Find where the given text appears and provide that cell's center as (X, Y) coordinate. 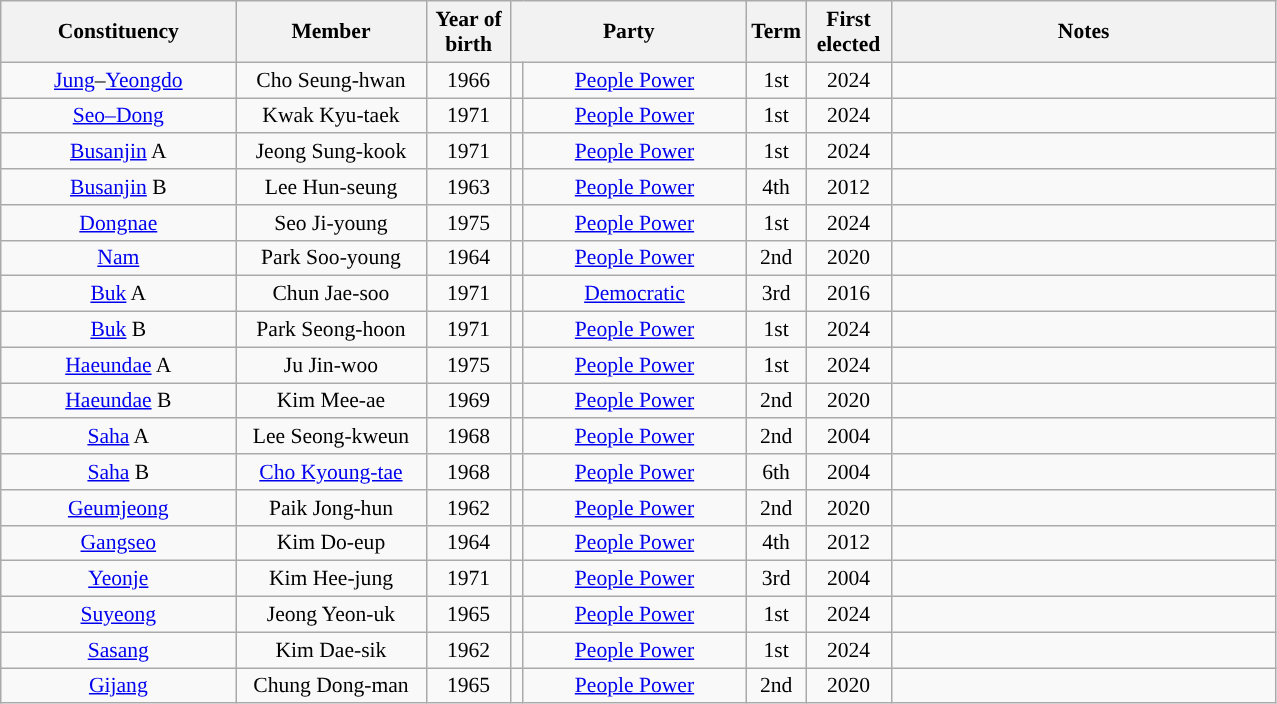
Chung Dong-man (331, 686)
Kwak Kyu-taek (331, 116)
Geumjeong (118, 508)
Chun Jae-soo (331, 294)
Gijang (118, 686)
Busanjin A (118, 152)
Cho Kyoung-tae (331, 472)
Gangseo (118, 543)
Haeundae A (118, 365)
Lee Hun-seung (331, 187)
Paik Jong-hun (331, 508)
Member (331, 32)
1963 (468, 187)
Party (628, 32)
Lee Seong-kweun (331, 437)
Seo–Dong (118, 116)
Kim Do-eup (331, 543)
Yeonje (118, 579)
Nam (118, 258)
Ju Jin-woo (331, 365)
Jeong Sung-kook (331, 152)
2016 (848, 294)
Kim Hee-jung (331, 579)
Buk A (118, 294)
Haeundae B (118, 401)
Busanjin B (118, 187)
Sasang (118, 650)
Year of birth (468, 32)
Term (776, 32)
Suyeong (118, 615)
Democratic (635, 294)
Jeong Yeon-uk (331, 615)
Saha B (118, 472)
Notes (1084, 32)
6th (776, 472)
Buk B (118, 330)
Constituency (118, 32)
Cho Seung-hwan (331, 80)
Park Soo-young (331, 258)
Dongnae (118, 223)
Kim Mee-ae (331, 401)
Saha A (118, 437)
Park Seong-hoon (331, 330)
1969 (468, 401)
Seo Ji-young (331, 223)
Jung–Yeongdo (118, 80)
Kim Dae-sik (331, 650)
1966 (468, 80)
First elected (848, 32)
